Determine the (X, Y) coordinate at the center of the cell enclosing the given text.  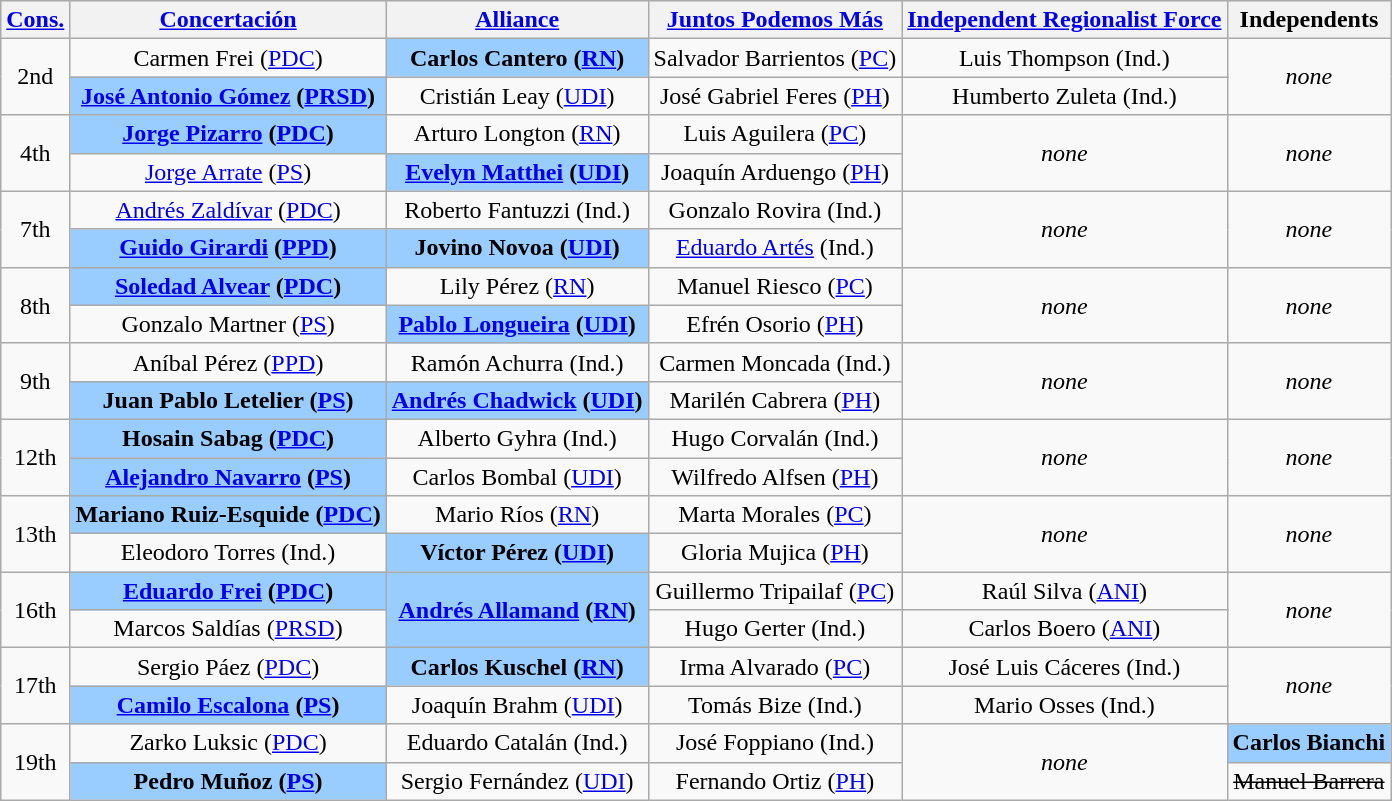
Evelyn Matthei (UDI) (517, 172)
Andrés Chadwick (UDI) (517, 400)
Wilfredo Alfsen (PH) (775, 477)
Arturo Longton (RN) (517, 134)
13th (36, 534)
Alberto Gyhra (Ind.) (517, 438)
Carlos Boero (ANI) (1064, 629)
Eduardo Artés (Ind.) (775, 248)
José Foppiano (Ind.) (775, 743)
Hosain Sabag (PDC) (228, 438)
Cons. (36, 20)
Jorge Pizarro (PDC) (228, 134)
José Gabriel Feres (PH) (775, 96)
Concertación (228, 20)
Joaquín Brahm (UDI) (517, 705)
Salvador Barrientos (PC) (775, 58)
4th (36, 153)
Camilo Escalona (PS) (228, 705)
Independent Regionalist Force (1064, 20)
Carlos Cantero (RN) (517, 58)
Alliance (517, 20)
Manuel Barrera (1309, 781)
Marcos Saldías (PRSD) (228, 629)
Independents (1309, 20)
Hugo Corvalán (Ind.) (775, 438)
Manuel Riesco (PC) (775, 286)
Juan Pablo Letelier (PS) (228, 400)
Lily Pérez (RN) (517, 286)
Sergio Fernández (UDI) (517, 781)
Eduardo Catalán (Ind.) (517, 743)
Carlos Kuschel (RN) (517, 667)
Carlos Bombal (UDI) (517, 477)
José Luis Cáceres (Ind.) (1064, 667)
Fernando Ortiz (PH) (775, 781)
2nd (36, 77)
Tomás Bize (Ind.) (775, 705)
Pablo Longueira (UDI) (517, 324)
12th (36, 457)
Mariano Ruiz-Esquide (PDC) (228, 515)
Guillermo Tripailaf (PC) (775, 591)
Raúl Silva (ANI) (1064, 591)
Joaquín Arduengo (PH) (775, 172)
Sergio Páez (PDC) (228, 667)
Víctor Pérez (UDI) (517, 553)
Marilén Cabrera (PH) (775, 400)
Hugo Gerter (Ind.) (775, 629)
Luis Aguilera (PC) (775, 134)
Jorge Arrate (PS) (228, 172)
Soledad Alvear (PDC) (228, 286)
Cristián Leay (UDI) (517, 96)
Carmen Moncada (Ind.) (775, 362)
Jovino Novoa (UDI) (517, 248)
Alejandro Navarro (PS) (228, 477)
Efrén Osorio (PH) (775, 324)
Pedro Muñoz (PS) (228, 781)
Carmen Frei (PDC) (228, 58)
Marta Morales (PC) (775, 515)
Aníbal Pérez (PPD) (228, 362)
Ramón Achurra (Ind.) (517, 362)
17th (36, 686)
Gloria Mujica (PH) (775, 553)
Eduardo Frei (PDC) (228, 591)
Mario Osses (Ind.) (1064, 705)
Carlos Bianchi (1309, 743)
7th (36, 229)
Juntos Podemos Más (775, 20)
Gonzalo Rovira (Ind.) (775, 210)
16th (36, 610)
Luis Thompson (Ind.) (1064, 58)
Gonzalo Martner (PS) (228, 324)
19th (36, 762)
José Antonio Gómez (PRSD) (228, 96)
8th (36, 305)
9th (36, 381)
Eleodoro Torres (Ind.) (228, 553)
Irma Alvarado (PC) (775, 667)
Andrés Allamand (RN) (517, 610)
Guido Girardi (PPD) (228, 248)
Andrés Zaldívar (PDC) (228, 210)
Roberto Fantuzzi (Ind.) (517, 210)
Mario Ríos (RN) (517, 515)
Zarko Luksic (PDC) (228, 743)
Humberto Zuleta (Ind.) (1064, 96)
